Find where the given text appears and provide that cell's center as (X, Y) coordinate. 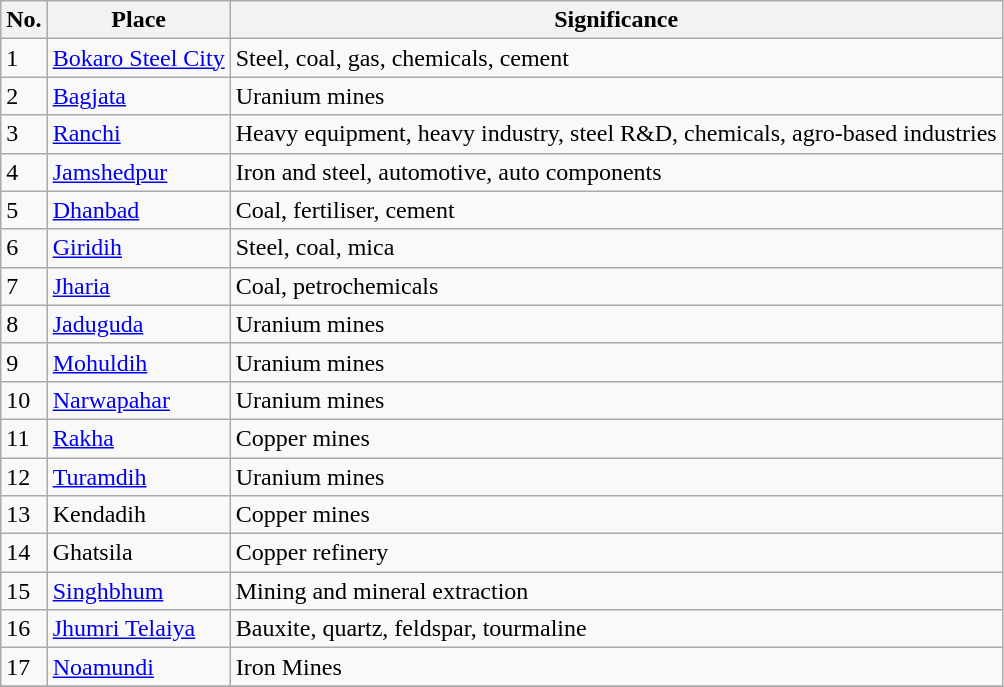
1 (24, 58)
10 (24, 400)
Bauxite, quartz, feldspar, tourmaline (616, 629)
Jaduguda (138, 324)
Steel, coal, gas, chemicals, cement (616, 58)
17 (24, 667)
13 (24, 515)
Heavy equipment, heavy industry, steel R&D, chemicals, agro-based industries (616, 134)
Iron and steel, automotive, auto components (616, 172)
16 (24, 629)
Mohuldih (138, 362)
15 (24, 591)
Jharia (138, 286)
Ghatsila (138, 553)
Singhbhum (138, 591)
Kendadih (138, 515)
Coal, petrochemicals (616, 286)
14 (24, 553)
9 (24, 362)
3 (24, 134)
8 (24, 324)
11 (24, 438)
Bagjata (138, 96)
Ranchi (138, 134)
Rakha (138, 438)
Turamdih (138, 477)
Coal, fertiliser, cement (616, 210)
Dhanbad (138, 210)
7 (24, 286)
No. (24, 20)
Noamundi (138, 667)
Steel, coal, mica (616, 248)
Place (138, 20)
Bokaro Steel City (138, 58)
Mining and mineral extraction (616, 591)
6 (24, 248)
2 (24, 96)
Copper refinery (616, 553)
12 (24, 477)
Jamshedpur (138, 172)
4 (24, 172)
Jhumri Telaiya (138, 629)
Significance (616, 20)
5 (24, 210)
Iron Mines (616, 667)
Narwapahar (138, 400)
Giridih (138, 248)
